Determine the [x, y] coordinate at the center of the cell enclosing the given text.  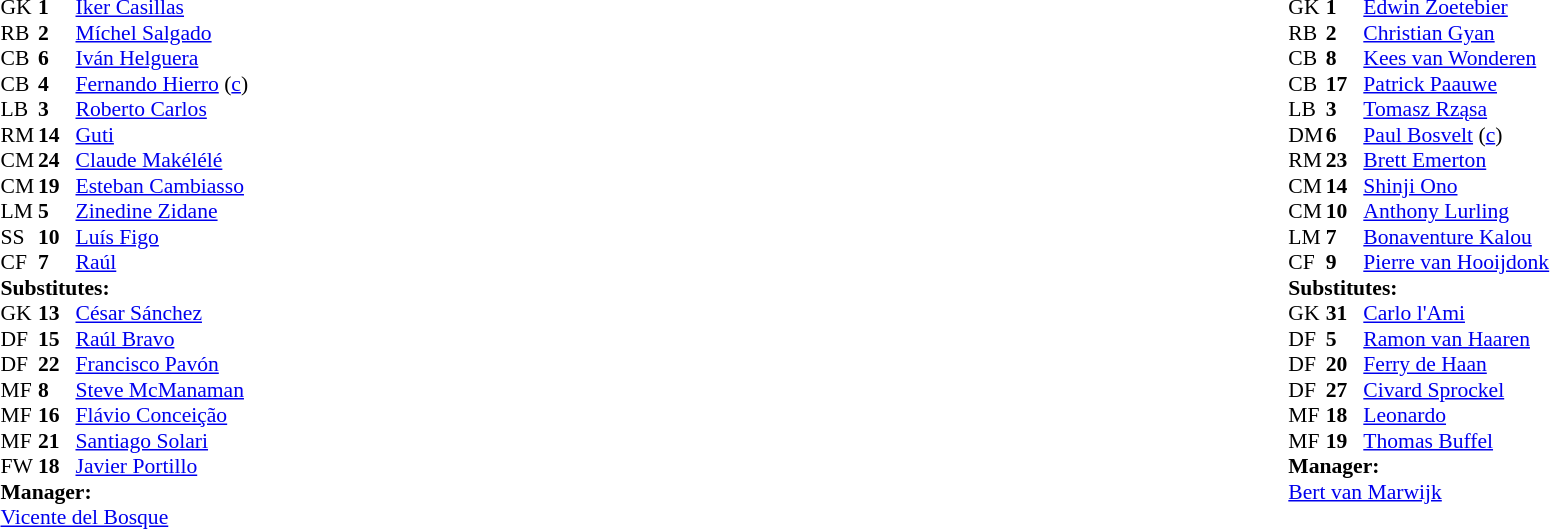
21 [57, 441]
Pierre van Hooijdonk [1456, 263]
Roberto Carlos [162, 109]
Ramon van Haaren [1456, 339]
Paul Bosvelt (c) [1456, 135]
Carlo l'Ami [1456, 313]
Claude Makélélé [162, 161]
24 [57, 161]
27 [1345, 390]
31 [1345, 313]
20 [1345, 365]
15 [57, 339]
Míchel Salgado [162, 33]
Steve McManaman [162, 390]
4 [57, 84]
9 [1345, 263]
FW [19, 467]
César Sánchez [162, 313]
Francisco Pavón [162, 365]
17 [1345, 84]
Kees van Wonderen [1456, 59]
Anthony Lurling [1456, 211]
Iván Helguera [162, 59]
Raúl Bravo [162, 339]
Shinji Ono [1456, 186]
Raúl [162, 263]
22 [57, 365]
Esteban Cambiasso [162, 186]
Civard Sprockel [1456, 390]
Bonaventure Kalou [1456, 237]
SS [19, 237]
Zinedine Zidane [162, 211]
Patrick Paauwe [1456, 84]
23 [1345, 161]
Brett Emerton [1456, 161]
Thomas Buffel [1456, 441]
Javier Portillo [162, 467]
Fernando Hierro (c) [162, 84]
Leonardo [1456, 415]
Luís Figo [162, 237]
DM [1307, 135]
Flávio Conceição [162, 415]
Christian Gyan [1456, 33]
16 [57, 415]
Tomasz Rząsa [1456, 109]
Guti [162, 135]
Santiago Solari [162, 441]
13 [57, 313]
Bert van Marwijk [1418, 492]
Ferry de Haan [1456, 365]
